Detect which cell encompasses the target text, then output its (X, Y) center coordinate. 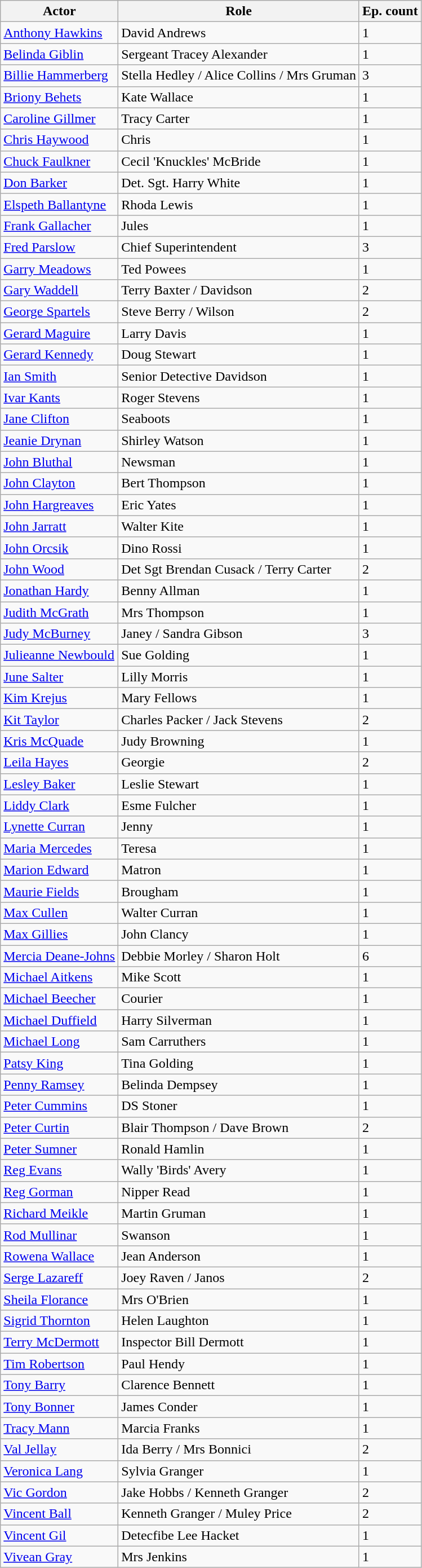
Judy Browning (239, 741)
Tracy Mann (60, 1428)
Chuck Faulkner (60, 161)
Rhoda Lewis (239, 204)
Jeanie Drynan (60, 441)
Blair Thompson / Dave Brown (239, 1127)
Mrs Jenkins (239, 1557)
Tim Robertson (60, 1364)
Bert Thompson (239, 483)
Walter Kite (239, 526)
John Clancy (239, 934)
Rod Mullinar (60, 1235)
Rowena Wallace (60, 1256)
Walter Curran (239, 913)
Vincent Gil (60, 1535)
Marion Edward (60, 870)
Larry Davis (239, 333)
Sigrid Thornton (60, 1321)
Chris (239, 140)
Det. Sgt. Harry White (239, 183)
Paul Hendy (239, 1364)
Billie Hammerberg (60, 76)
Nipper Read (239, 1192)
Maria Mercedes (60, 848)
Cecil 'Knuckles' McBride (239, 161)
Reg Evans (60, 1170)
Anthony Hawkins (60, 33)
John Wood (60, 569)
Gerard Maguire (60, 333)
Garry Meadows (60, 269)
Role (239, 11)
Sylvia Granger (239, 1471)
Peter Curtin (60, 1127)
Mary Fellows (239, 698)
Jenny (239, 827)
Penny Ramsey (60, 1085)
Gerard Kennedy (60, 355)
Caroline Gillmer (60, 118)
Tracy Carter (239, 118)
Chris Haywood (60, 140)
Benny Allman (239, 591)
Steve Berry / Wilson (239, 312)
Veronica Lang (60, 1471)
Esme Fulcher (239, 805)
Jane Clifton (60, 419)
Detecfibe Lee Hacket (239, 1535)
Helen Laughton (239, 1321)
Patsy King (60, 1063)
Reg Gorman (60, 1192)
Mrs O'Brien (239, 1299)
Julieanne Newbould (60, 655)
John Clayton (60, 483)
Tony Barry (60, 1385)
Jonathan Hardy (60, 591)
Sue Golding (239, 655)
Vivean Gray (60, 1557)
Liddy Clark (60, 805)
Michael Duffield (60, 1020)
Chief Superintendent (239, 247)
Sergeant Tracey Alexander (239, 54)
Lesley Baker (60, 784)
Briony Behets (60, 97)
Terry McDermott (60, 1342)
Debbie Morley / Sharon Holt (239, 956)
Courier (239, 999)
Charles Packer / Jack Stevens (239, 720)
Ida Berry / Mrs Bonnici (239, 1450)
Michael Aitkens (60, 977)
Vincent Ball (60, 1514)
6 (390, 956)
Mercia Deane-Johns (60, 956)
Senior Detective Davidson (239, 376)
Kate Wallace (239, 97)
Gary Waddell (60, 290)
Ivar Kants (60, 398)
Lynette Curran (60, 827)
Seaboots (239, 419)
Jules (239, 226)
Kenneth Granger / Muley Price (239, 1514)
Lilly Morris (239, 677)
Tina Golding (239, 1063)
Michael Beecher (60, 999)
Tony Bonner (60, 1407)
Ronald Hamlin (239, 1149)
Maurie Fields (60, 891)
Ep. count (390, 11)
George Spartels (60, 312)
Jean Anderson (239, 1256)
John Jarratt (60, 526)
Jake Hobbs / Kenneth Granger (239, 1492)
Terry Baxter / Davidson (239, 290)
Janey / Sandra Gibson (239, 634)
Georgie (239, 763)
Swanson (239, 1235)
Fred Parslow (60, 247)
Roger Stevens (239, 398)
Judy McBurney (60, 634)
Det Sgt Brendan Cusack / Terry Carter (239, 569)
Val Jellay (60, 1450)
DS Stoner (239, 1106)
Marcia Franks (239, 1428)
Martin Gruman (239, 1213)
David Andrews (239, 33)
Sam Carruthers (239, 1042)
Kris McQuade (60, 741)
Richard Meikle (60, 1213)
Peter Sumner (60, 1149)
Michael Long (60, 1042)
Ted Powees (239, 269)
John Orcsik (60, 548)
Vic Gordon (60, 1492)
Inspector Bill Dermott (239, 1342)
Leila Hayes (60, 763)
Sheila Florance (60, 1299)
Brougham (239, 891)
Mike Scott (239, 977)
Ian Smith (60, 376)
Joey Raven / Janos (239, 1278)
John Hargreaves (60, 505)
Belinda Giblin (60, 54)
John Bluthal (60, 462)
Kim Krejus (60, 698)
Clarence Bennett (239, 1385)
Max Cullen (60, 913)
Peter Cummins (60, 1106)
Judith McGrath (60, 612)
June Salter (60, 677)
Belinda Dempsey (239, 1085)
Newsman (239, 462)
Frank Gallacher (60, 226)
Mrs Thompson (239, 612)
Max Gillies (60, 934)
Doug Stewart (239, 355)
Dino Rossi (239, 548)
Serge Lazareff (60, 1278)
Wally 'Birds' Avery (239, 1170)
Eric Yates (239, 505)
Kit Taylor (60, 720)
Stella Hedley / Alice Collins / Mrs Gruman (239, 76)
Actor (60, 11)
Teresa (239, 848)
Matron (239, 870)
Harry Silverman (239, 1020)
James Conder (239, 1407)
Leslie Stewart (239, 784)
Elspeth Ballantyne (60, 204)
Shirley Watson (239, 441)
Don Barker (60, 183)
